Find where the given text appears and provide that cell's center as [X, Y] coordinate. 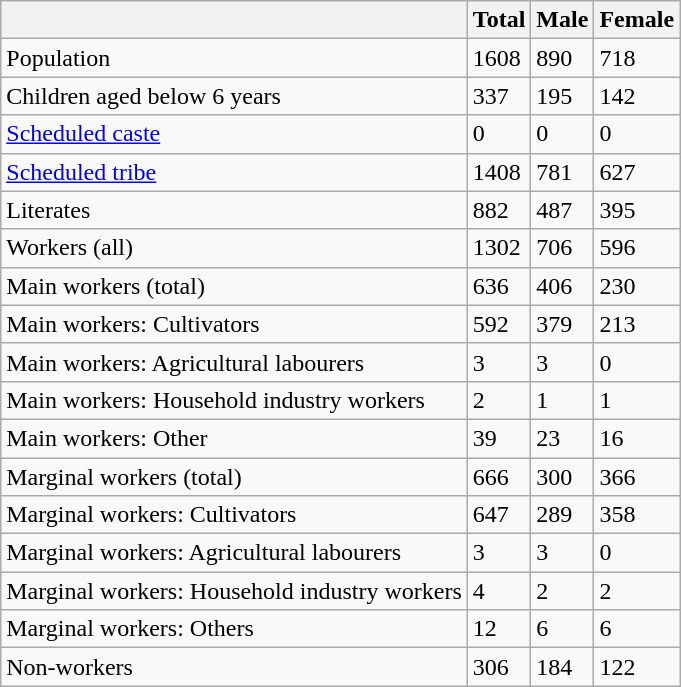
Main workers: Household industry workers [234, 400]
Female [637, 20]
666 [499, 477]
39 [499, 438]
Scheduled caste [234, 134]
Children aged below 6 years [234, 96]
890 [562, 58]
16 [637, 438]
23 [562, 438]
Marginal workers: Cultivators [234, 515]
289 [562, 515]
Marginal workers: Household industry workers [234, 591]
337 [499, 96]
366 [637, 477]
487 [562, 210]
358 [637, 515]
Main workers: Other [234, 438]
592 [499, 324]
Literates [234, 210]
300 [562, 477]
Population [234, 58]
230 [637, 286]
Scheduled tribe [234, 172]
781 [562, 172]
1408 [499, 172]
647 [499, 515]
Marginal workers (total) [234, 477]
718 [637, 58]
636 [499, 286]
Main workers: Cultivators [234, 324]
706 [562, 248]
Male [562, 20]
Main workers: Agricultural labourers [234, 362]
627 [637, 172]
406 [562, 286]
184 [562, 667]
Marginal workers: Agricultural labourers [234, 553]
1608 [499, 58]
379 [562, 324]
395 [637, 210]
122 [637, 667]
195 [562, 96]
Main workers (total) [234, 286]
596 [637, 248]
882 [499, 210]
Non-workers [234, 667]
Total [499, 20]
Workers (all) [234, 248]
1302 [499, 248]
306 [499, 667]
142 [637, 96]
213 [637, 324]
4 [499, 591]
Marginal workers: Others [234, 629]
12 [499, 629]
